Return the (X, Y) coordinate for the center point of the cell that contains the specified text.  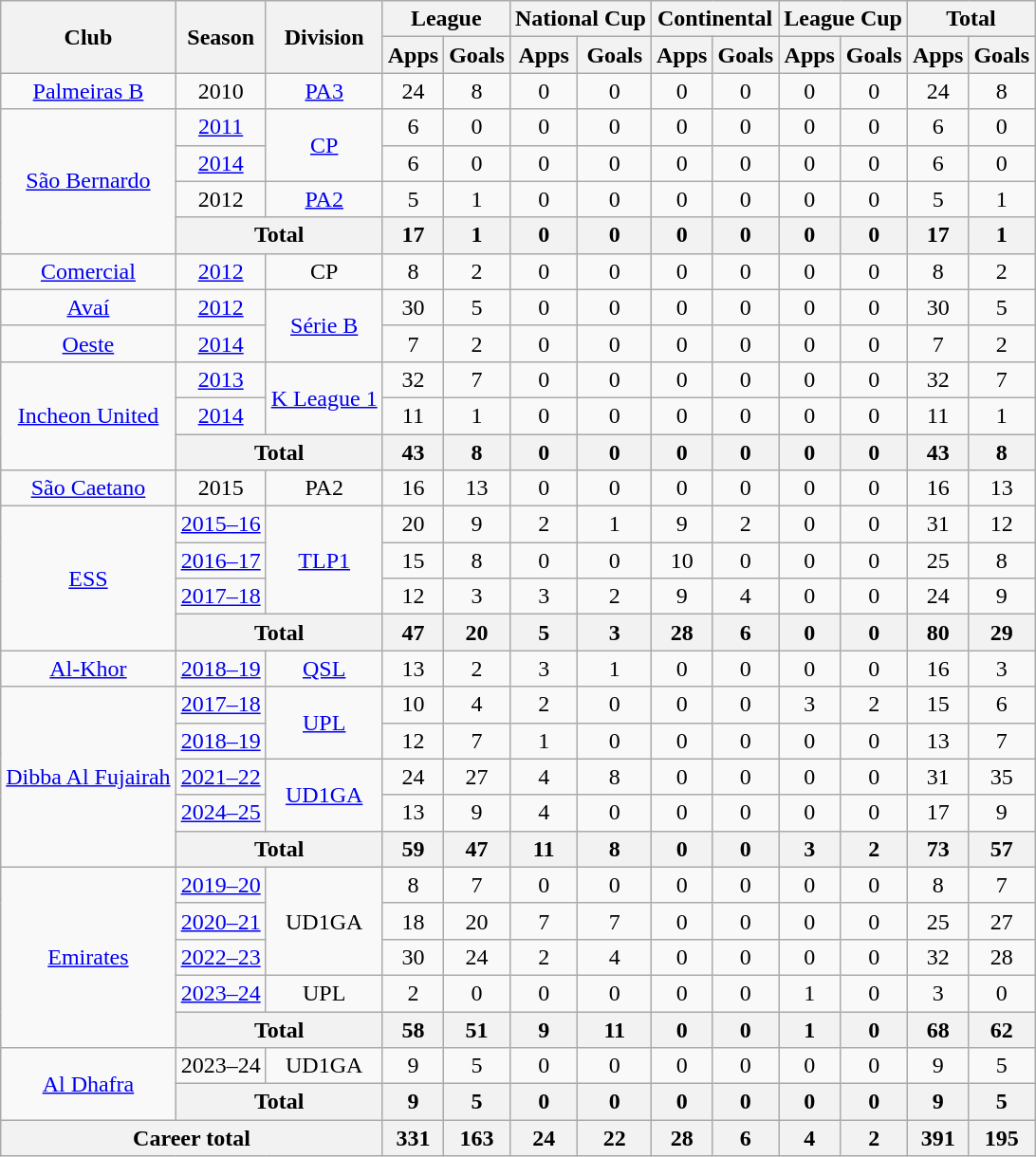
2015–16 (220, 524)
Dibba Al Fujairah (88, 777)
80 (937, 633)
Season (220, 37)
58 (413, 1029)
331 (413, 1138)
35 (1002, 777)
PA3 (324, 91)
2016–17 (220, 560)
São Bernardo (88, 181)
São Caetano (88, 488)
Club (88, 37)
2011 (220, 127)
Division (324, 37)
2022–23 (220, 957)
2010 (220, 91)
195 (1002, 1138)
Oeste (88, 343)
2015 (220, 488)
2013 (220, 379)
2020–21 (220, 921)
2021–22 (220, 777)
Incheon United (88, 415)
51 (477, 1029)
57 (1002, 849)
163 (477, 1138)
2024–25 (220, 813)
Continental (715, 19)
Career total (192, 1138)
22 (615, 1138)
18 (413, 921)
59 (413, 849)
K League 1 (324, 397)
Avaí (88, 307)
Al Dhafra (88, 1084)
TLP1 (324, 560)
QSL (324, 669)
ESS (88, 578)
2019–20 (220, 885)
National Cup (581, 19)
68 (937, 1029)
Palmeiras B (88, 91)
Série B (324, 325)
29 (1002, 633)
Al-Khor (88, 669)
73 (937, 849)
62 (1002, 1029)
League Cup (843, 19)
Comercial (88, 271)
Emirates (88, 957)
391 (937, 1138)
League (446, 19)
